Locate the cell with the specified text and output its (x, y) center coordinate. 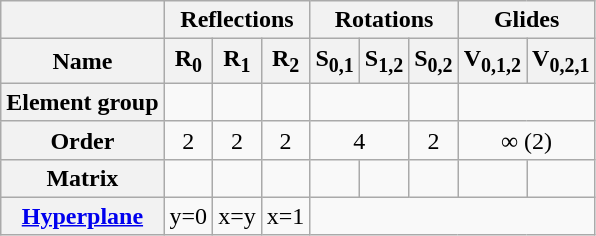
x=y (238, 216)
S0,2 (434, 61)
R0 (188, 61)
x=1 (286, 216)
Glides (526, 20)
Hyperplane (82, 216)
S1,2 (384, 61)
Reflections (237, 20)
R1 (238, 61)
V0,2,1 (561, 61)
V0,1,2 (492, 61)
Order (82, 140)
∞ (2) (526, 140)
S0,1 (334, 61)
Rotations (384, 20)
R2 (286, 61)
Name (82, 61)
Element group (82, 102)
Matrix (82, 178)
4 (360, 140)
y=0 (188, 216)
